Detect which cell encompasses the target text, then output its (x, y) center coordinate. 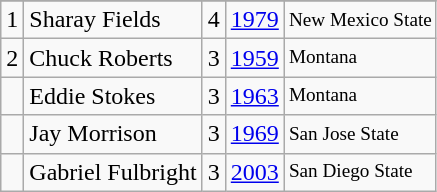
2003 (254, 172)
1979 (254, 20)
Chuck Roberts (113, 58)
1969 (254, 134)
1 (12, 20)
San Diego State (360, 172)
1963 (254, 96)
Gabriel Fulbright (113, 172)
Eddie Stokes (113, 96)
1959 (254, 58)
San Jose State (360, 134)
New Mexico State (360, 20)
Jay Morrison (113, 134)
Sharay Fields (113, 20)
4 (214, 20)
2 (12, 58)
